Return the [x, y] coordinate for the center point of the cell that contains the specified text.  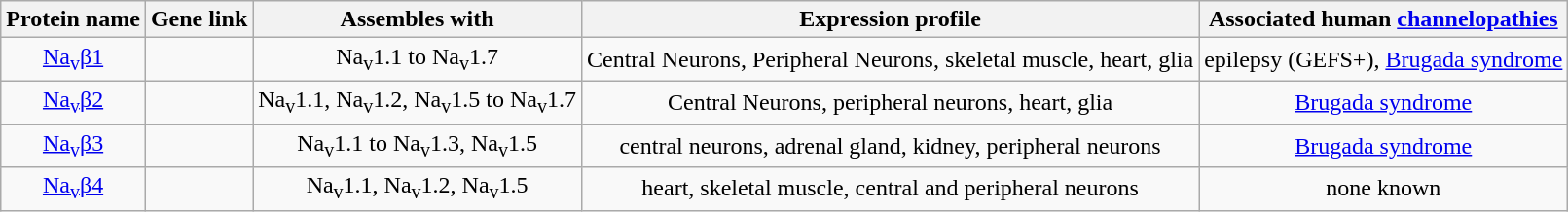
Assembles with [418, 19]
Nav1.1, Nav1.2, Nav1.5 to Nav1.7 [418, 102]
Protein name [74, 19]
central neurons, adrenal gland, kidney, peripheral neurons [890, 146]
Navβ4 [74, 189]
Expression profile [890, 19]
none known [1384, 189]
Navβ3 [74, 146]
Central Neurons, peripheral neurons, heart, glia [890, 102]
Nav1.1, Nav1.2, Nav1.5 [418, 189]
Navβ2 [74, 102]
Associated human channelopathies [1384, 19]
Navβ1 [74, 59]
Central Neurons, Peripheral Neurons, skeletal muscle, heart, glia [890, 59]
heart, skeletal muscle, central and peripheral neurons [890, 189]
Nav1.1 to Nav1.7 [418, 59]
epilepsy (GEFS+), Brugada syndrome [1384, 59]
Gene link [199, 19]
Nav1.1 to Nav1.3, Nav1.5 [418, 146]
